Provide the (x, y) coordinate of the cell's center where the given text is located.  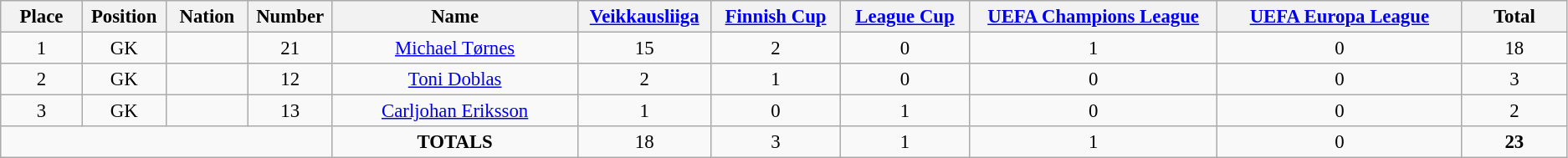
Finnish Cup (776, 17)
13 (290, 111)
Total (1514, 17)
Position (124, 17)
Veikkausliiga (644, 17)
UEFA Europa League (1339, 17)
21 (290, 48)
Michael Tørnes (455, 48)
Carljohan Eriksson (455, 111)
Number (290, 17)
23 (1514, 142)
TOTALS (455, 142)
Name (455, 17)
League Cup (904, 17)
Place (42, 17)
12 (290, 79)
UEFA Champions League (1094, 17)
Nation (208, 17)
15 (644, 48)
Toni Doblas (455, 79)
